Search for the cell housing the specified text and yield its [x, y] center coordinate. 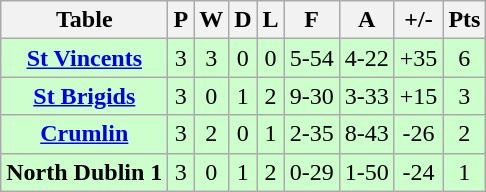
8-43 [366, 134]
St Brigids [84, 96]
F [312, 20]
Crumlin [84, 134]
-26 [418, 134]
St Vincents [84, 58]
Pts [464, 20]
P [181, 20]
W [212, 20]
North Dublin 1 [84, 172]
+15 [418, 96]
D [243, 20]
5-54 [312, 58]
9-30 [312, 96]
-24 [418, 172]
6 [464, 58]
+/- [418, 20]
L [270, 20]
1-50 [366, 172]
+35 [418, 58]
Table [84, 20]
2-35 [312, 134]
4-22 [366, 58]
A [366, 20]
3-33 [366, 96]
0-29 [312, 172]
